Pinpoint the cell where the given text exists, returning its (x, y) midpoint coordinate. 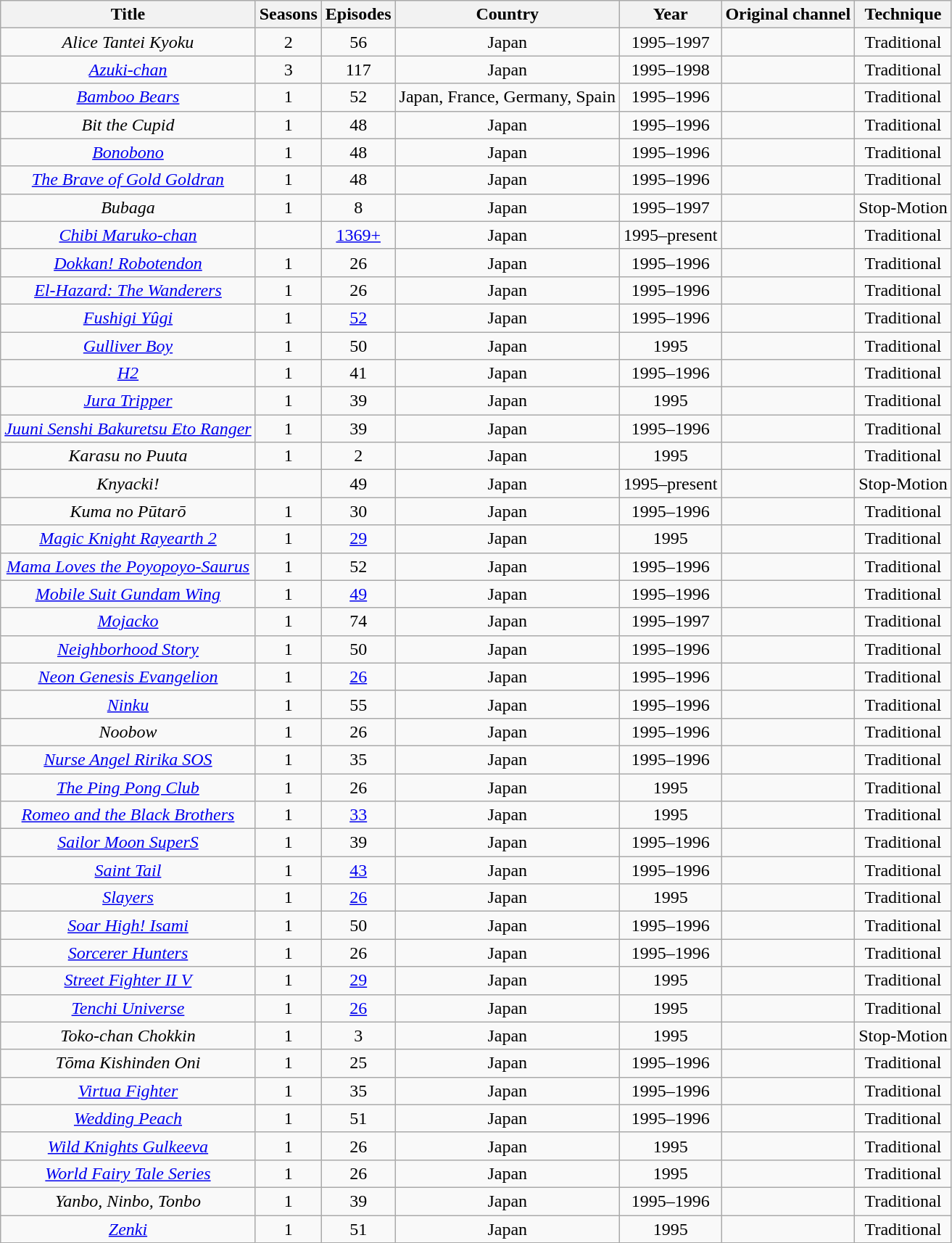
Year (670, 15)
8 (358, 207)
74 (358, 621)
Country (508, 15)
Neon Genesis Evangelion (128, 677)
Toko-chan Chokkin (128, 1036)
Seasons (289, 15)
Noobow (128, 732)
1369+ (358, 235)
33 (358, 815)
Wild Knights Gulkeeva (128, 1146)
Ninku (128, 704)
Bamboo Bears (128, 97)
World Fairy Tale Series (128, 1173)
Bit the Cupid (128, 125)
Fushigi Yûgi (128, 318)
The Ping Pong Club (128, 787)
56 (358, 42)
Mojacko (128, 621)
Nurse Angel Ririka SOS (128, 759)
55 (358, 704)
The Brave of Gold Goldran (128, 180)
Zenki (128, 1229)
Magic Knight Rayearth 2 (128, 539)
Original channel (788, 15)
El-Hazard: The Wanderers (128, 290)
Chibi Maruko-chan (128, 235)
Azuki-chan (128, 70)
Slayers (128, 898)
1995–1998 (670, 70)
Romeo and the Black Brothers (128, 815)
Technique (903, 15)
Yanbo, Ninbo, Tonbo (128, 1201)
Street Fighter II V (128, 980)
Gulliver Boy (128, 346)
30 (358, 511)
Title (128, 15)
Mama Loves the Poyopoyo-Saurus (128, 566)
Juuni Senshi Bakuretsu Eto Ranger (128, 429)
Sorcerer Hunters (128, 953)
Bubaga (128, 207)
Wedding Peach (128, 1118)
Japan, France, Germany, Spain (508, 97)
Bonobono (128, 152)
Sailor Moon SuperS (128, 843)
Saint Tail (128, 870)
25 (358, 1063)
Dokkan! Robotendon (128, 263)
Knyacki! (128, 484)
Mobile Suit Gundam Wing (128, 594)
Episodes (358, 15)
117 (358, 70)
Tenchi Universe (128, 1008)
Soar High! Isami (128, 925)
Kuma no Pūtarō (128, 511)
Neighborhood Story (128, 649)
43 (358, 870)
Karasu no Puuta (128, 456)
H2 (128, 373)
Alice Tantei Kyoku (128, 42)
Tōma Kishinden Oni (128, 1063)
Jura Tripper (128, 401)
Virtua Fighter (128, 1091)
41 (358, 373)
